Return [x, y] of the center of cell containing provided text 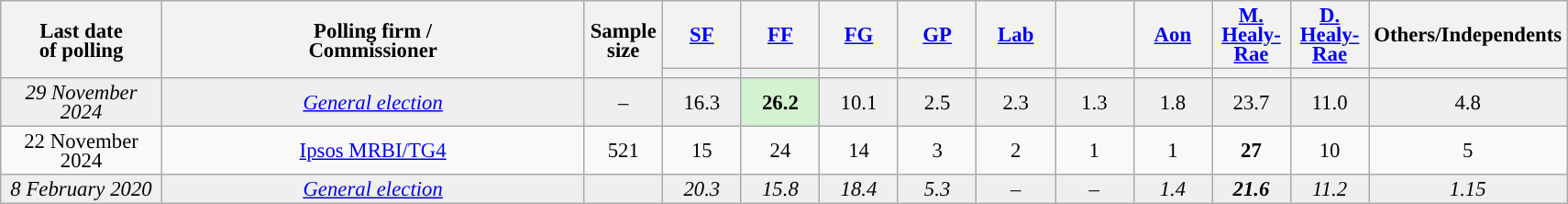
27 [1252, 151]
5.3 [937, 189]
FG [859, 35]
16.3 [702, 103]
Lab [1016, 35]
3 [937, 151]
23.7 [1252, 103]
4.8 [1468, 103]
SF [702, 35]
M. Healy-Rae [1252, 35]
2 [1016, 151]
1.8 [1173, 103]
11.2 [1330, 189]
18.4 [859, 189]
10.1 [859, 103]
22 November 2024 [82, 151]
D. Healy-Rae [1330, 35]
Others/Independents [1468, 35]
14 [859, 151]
11.0 [1330, 103]
Samplesize [624, 40]
1.4 [1173, 189]
Polling firm /Commissioner [372, 40]
GP [937, 35]
8 February 2020 [82, 189]
20.3 [702, 189]
15 [702, 151]
24 [780, 151]
Aon [1173, 35]
5 [1468, 151]
1.3 [1094, 103]
Last dateof polling [82, 40]
21.6 [1252, 189]
10 [1330, 151]
2.5 [937, 103]
1.15 [1468, 189]
29 November 2024 [82, 103]
FF [780, 35]
26.2 [780, 103]
2.3 [1016, 103]
15.8 [780, 189]
Ipsos MRBI/TG4 [372, 151]
521 [624, 151]
